Return [X, Y] of the center of cell containing provided text 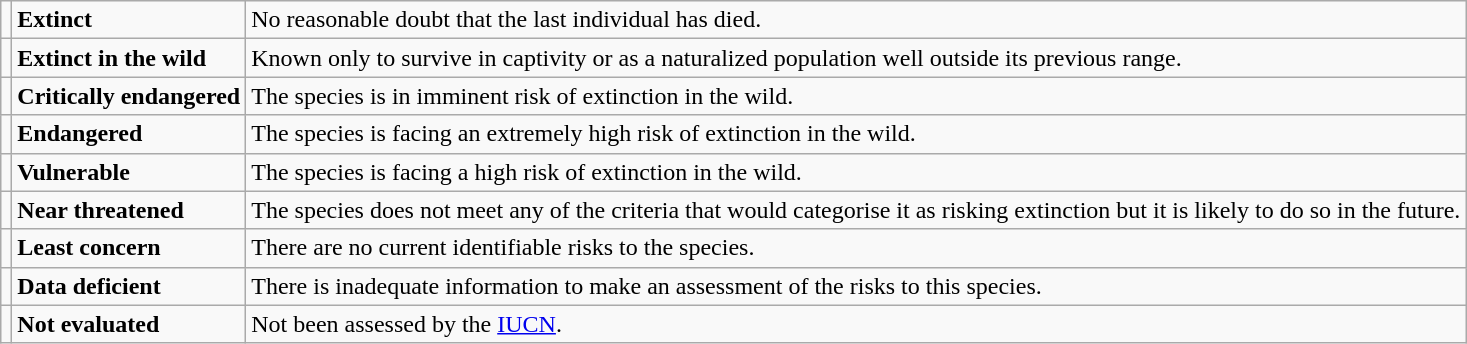
Extinct [129, 20]
Critically endangered [129, 96]
Endangered [129, 134]
The species does not meet any of the criteria that would categorise it as risking extinction but it is likely to do so in the future. [856, 210]
Not been assessed by the IUCN. [856, 324]
Vulnerable [129, 172]
No reasonable doubt that the last individual has died. [856, 20]
The species is facing an extremely high risk of extinction in the wild. [856, 134]
The species is in imminent risk of extinction in the wild. [856, 96]
Extinct in the wild [129, 58]
Data deficient [129, 286]
There is inadequate information to make an assessment of the risks to this species. [856, 286]
Least concern [129, 248]
Near threatened [129, 210]
Not evaluated [129, 324]
The species is facing a high risk of extinction in the wild. [856, 172]
Known only to survive in captivity or as a naturalized population well outside its previous range. [856, 58]
There are no current identifiable risks to the species. [856, 248]
